Return the (x, y) coordinate for the center point of the cell that contains the specified text.  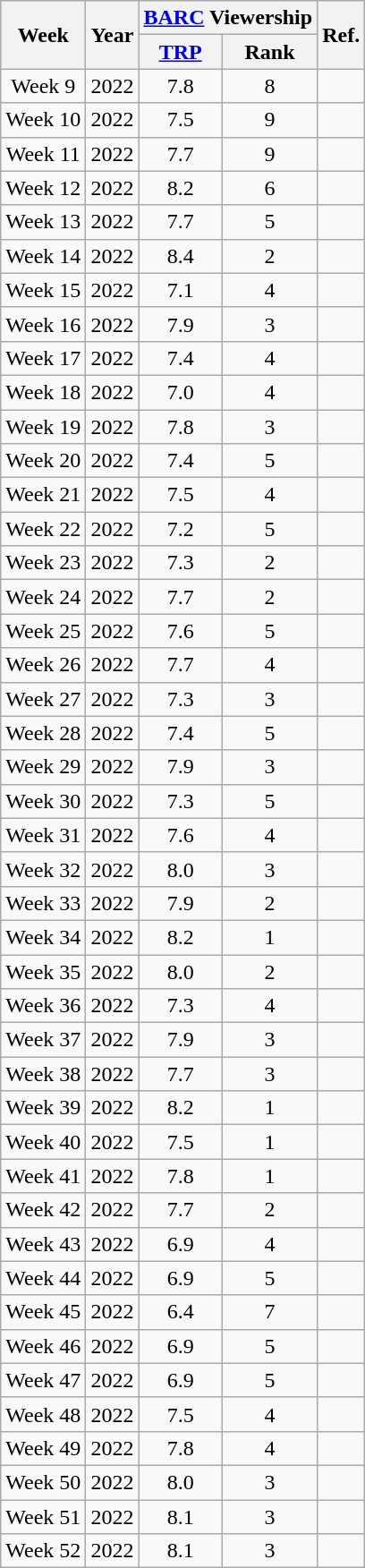
Week 22 (43, 529)
Week (43, 35)
Week 42 (43, 1210)
Ref. (342, 35)
Week 35 (43, 971)
Week 52 (43, 1551)
Rank (269, 52)
Week 33 (43, 903)
7 (269, 1312)
Week 41 (43, 1176)
Week 37 (43, 1040)
Week 25 (43, 631)
Week 39 (43, 1108)
6 (269, 188)
Week 31 (43, 835)
Week 9 (43, 86)
7.2 (181, 529)
Week 15 (43, 290)
Week 43 (43, 1244)
BARC Viewership (228, 18)
Week 47 (43, 1380)
8 (269, 86)
Week 23 (43, 563)
Week 27 (43, 699)
Week 49 (43, 1448)
Week 32 (43, 869)
Year (113, 35)
TRP (181, 52)
Week 44 (43, 1278)
Week 38 (43, 1074)
Week 11 (43, 154)
Week 46 (43, 1346)
Week 19 (43, 427)
Week 45 (43, 1312)
Week 12 (43, 188)
Week 30 (43, 801)
Week 51 (43, 1517)
Week 18 (43, 392)
Week 17 (43, 358)
8.4 (181, 256)
Week 40 (43, 1142)
Week 24 (43, 597)
Week 10 (43, 120)
Week 36 (43, 1006)
Week 48 (43, 1414)
6.4 (181, 1312)
7.0 (181, 392)
Week 21 (43, 495)
Week 26 (43, 665)
Week 20 (43, 461)
7.1 (181, 290)
Week 28 (43, 733)
Week 50 (43, 1482)
Week 16 (43, 324)
Week 34 (43, 937)
Week 13 (43, 222)
Week 29 (43, 767)
Week 14 (43, 256)
